Detect which cell encompasses the target text, then output its (x, y) center coordinate. 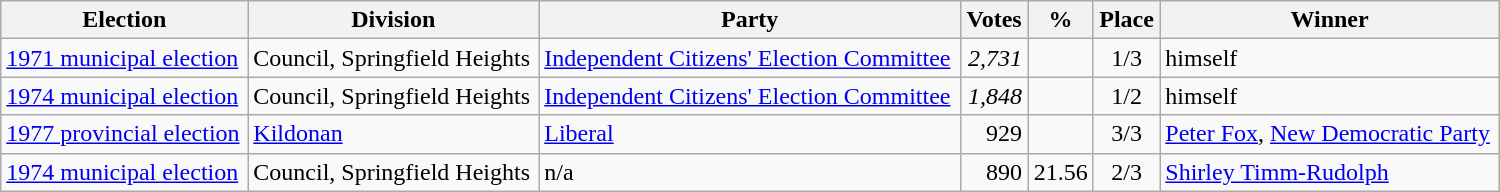
1,848 (994, 96)
1/3 (1126, 58)
21.56 (1061, 172)
3/3 (1126, 134)
1977 provincial election (124, 134)
929 (994, 134)
n/a (750, 172)
Party (750, 20)
Shirley Timm-Rudolph (1330, 172)
Liberal (750, 134)
Peter Fox, New Democratic Party (1330, 134)
Election (124, 20)
% (1061, 20)
890 (994, 172)
1/2 (1126, 96)
Kildonan (394, 134)
1971 municipal election (124, 58)
Winner (1330, 20)
Votes (994, 20)
Place (1126, 20)
2/3 (1126, 172)
Division (394, 20)
2,731 (994, 58)
